Extract the (x, y) coordinate from the center of the cell holding the provided text.  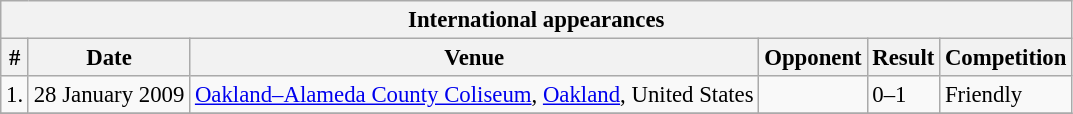
Oakland–Alameda County Coliseum, Oakland, United States (474, 95)
Opponent (813, 58)
Date (108, 58)
0–1 (904, 95)
Competition (1006, 58)
Friendly (1006, 95)
1. (15, 95)
28 January 2009 (108, 95)
Result (904, 58)
International appearances (536, 20)
# (15, 58)
Venue (474, 58)
